Identify which cell holds the provided text, then report its [X, Y] central coordinate. 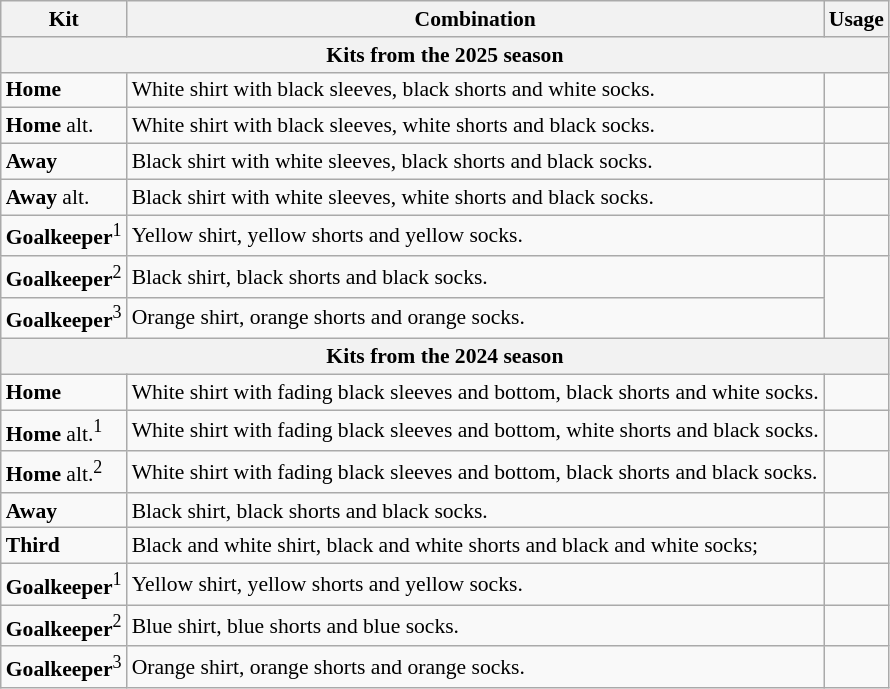
Black shirt with white sleeves, black shorts and black socks. [476, 162]
Third [64, 546]
White shirt with black sleeves, white shorts and black socks. [476, 126]
Kit [64, 19]
Kits from the 2025 season [445, 55]
Usage [856, 19]
Home alt.1 [64, 430]
Home alt. [64, 126]
Home alt.2 [64, 472]
Kits from the 2024 season [445, 357]
White shirt with fading black sleeves and bottom, black shorts and black socks. [476, 472]
Black shirt with white sleeves, white shorts and black socks. [476, 197]
White shirt with black sleeves, black shorts and white socks. [476, 90]
Combination [476, 19]
Away alt. [64, 197]
Black and white shirt, black and white shorts and black and white socks; [476, 546]
Blue shirt, blue shorts and blue socks. [476, 626]
White shirt with fading black sleeves and bottom, black shorts and white socks. [476, 392]
White shirt with fading black sleeves and bottom, white shorts and black socks. [476, 430]
